Detect which cell encompasses the target text, then output its (x, y) center coordinate. 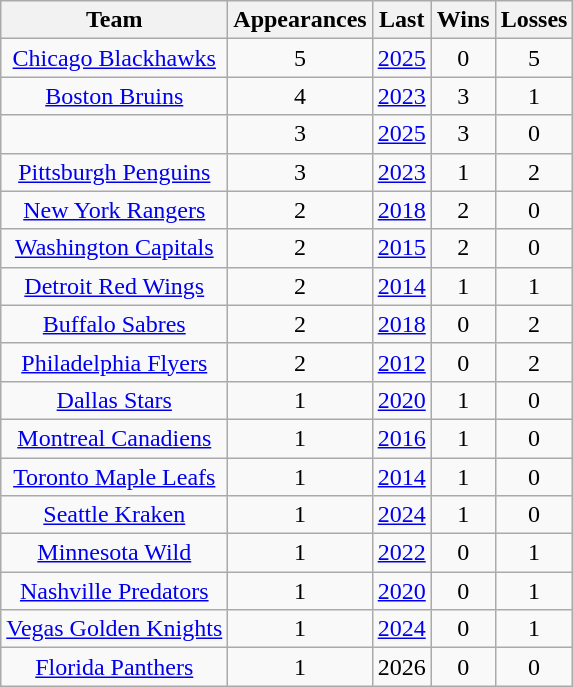
Team (114, 20)
2026 (402, 667)
Dallas Stars (114, 400)
Philadelphia Flyers (114, 362)
2016 (402, 438)
Nashville Predators (114, 591)
Detroit Red Wings (114, 286)
Chicago Blackhawks (114, 58)
Vegas Golden Knights (114, 629)
Seattle Kraken (114, 515)
Washington Capitals (114, 248)
4 (300, 96)
Last (402, 20)
Montreal Canadiens (114, 438)
Minnesota Wild (114, 553)
2012 (402, 362)
2022 (402, 553)
New York Rangers (114, 210)
Buffalo Sabres (114, 324)
Losses (534, 20)
Appearances (300, 20)
Pittsburgh Penguins (114, 172)
Wins (463, 20)
Boston Bruins (114, 96)
2015 (402, 248)
Toronto Maple Leafs (114, 477)
Florida Panthers (114, 667)
